Detect which cell encompasses the target text, then output its [X, Y] center coordinate. 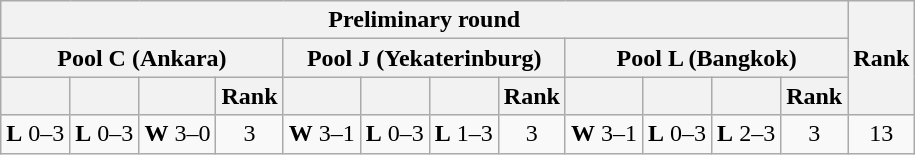
Pool L (Bangkok) [706, 58]
W 3–0 [178, 134]
Preliminary round [424, 20]
L 1–3 [464, 134]
Pool J (Yekaterinburg) [424, 58]
Pool C (Ankara) [142, 58]
13 [882, 134]
L 2–3 [746, 134]
